Extract the [X, Y] coordinate from the center of the cell holding the provided text.  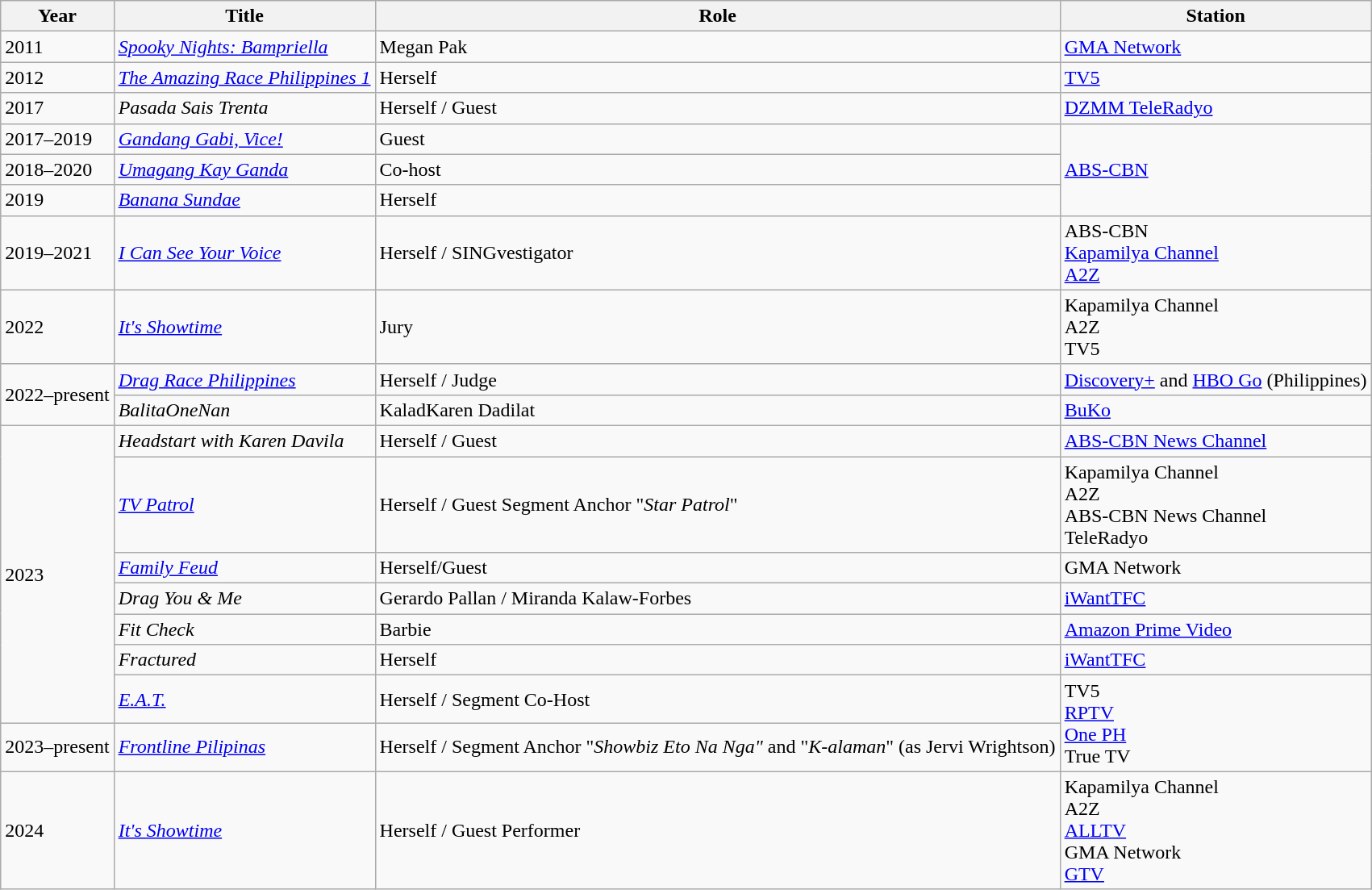
KaladKaren Dadilat [718, 410]
2018–2020 [57, 169]
Amazon Prime Video [1216, 629]
Drag Race Philippines [244, 379]
Herself / SINGvestigator [718, 253]
Umagang Kay Ganda [244, 169]
2022 [57, 327]
ABS-CBN News Channel [1216, 441]
2017 [57, 108]
Kapamilya ChannelA2ZTV5 [1216, 327]
I Can See Your Voice [244, 253]
2012 [57, 77]
Co-host [718, 169]
ABS-CBN [1216, 169]
TV5RPTVOne PHTrue TV [1216, 723]
2022–present [57, 395]
Station [1216, 16]
Barbie [718, 629]
Herself / Guest Segment Anchor "Star Patrol" [718, 505]
Herself / Segment Anchor "Showbiz Eto Na Nga" and "K-alaman" (as Jervi Wrightson) [718, 747]
The Amazing Race Philippines 1 [244, 77]
Herself / Guest Performer [718, 830]
2011 [57, 47]
2024 [57, 830]
Discovery+ and HBO Go (Philippines) [1216, 379]
BuKo [1216, 410]
Gerardo Pallan / Miranda Kalaw-Forbes [718, 599]
Fit Check [244, 629]
Drag You & Me [244, 599]
Fractured [244, 660]
2019–2021 [57, 253]
E.A.T. [244, 700]
Megan Pak [718, 47]
TV Patrol [244, 505]
2019 [57, 200]
BalitaOneNan [244, 410]
Kapamilya ChannelA2ZABS-CBN News ChannelTeleRadyo [1216, 505]
Headstart with Karen Davila [244, 441]
Herself / Segment Co-Host [718, 700]
Spooky Nights: Bampriella [244, 47]
2017–2019 [57, 139]
TV5 [1216, 77]
Title [244, 16]
Jury [718, 327]
2023–present [57, 747]
Kapamilya ChannelA2ZALLTVGMA NetworkGTV [1216, 830]
Frontline Pilipinas [244, 747]
Family Feud [244, 568]
Pasada Sais Trenta [244, 108]
Herself/Guest [718, 568]
Herself / Judge [718, 379]
DZMM TeleRadyo [1216, 108]
Year [57, 16]
Gandang Gabi, Vice! [244, 139]
Banana Sundae [244, 200]
ABS-CBNKapamilya ChannelA2Z [1216, 253]
2023 [57, 575]
Guest [718, 139]
Role [718, 16]
